Identify which cell holds the provided text, then report its (x, y) central coordinate. 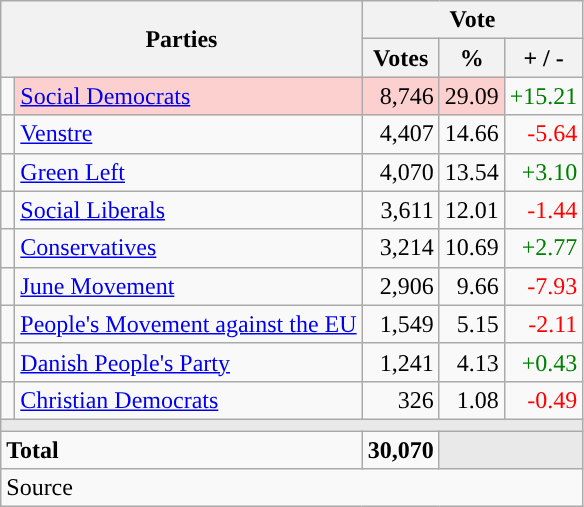
People's Movement against the EU (188, 324)
4,407 (400, 134)
5.15 (472, 324)
Source (292, 488)
Total (182, 449)
326 (400, 400)
10.69 (472, 248)
3,611 (400, 210)
-1.44 (544, 210)
+0.43 (544, 362)
4.13 (472, 362)
13.54 (472, 172)
30,070 (400, 449)
-7.93 (544, 286)
1,549 (400, 324)
3,214 (400, 248)
Social Democrats (188, 96)
% (472, 58)
9.66 (472, 286)
Conservatives (188, 248)
14.66 (472, 134)
Green Left (188, 172)
4,070 (400, 172)
Parties (182, 39)
-2.11 (544, 324)
June Movement (188, 286)
Vote (472, 20)
12.01 (472, 210)
Venstre (188, 134)
29.09 (472, 96)
1,241 (400, 362)
-0.49 (544, 400)
Votes (400, 58)
1.08 (472, 400)
Social Liberals (188, 210)
-5.64 (544, 134)
+ / - (544, 58)
+2.77 (544, 248)
Christian Democrats (188, 400)
+3.10 (544, 172)
+15.21 (544, 96)
8,746 (400, 96)
Danish People's Party (188, 362)
2,906 (400, 286)
